Pinpoint the cell where the given text exists, returning its [x, y] midpoint coordinate. 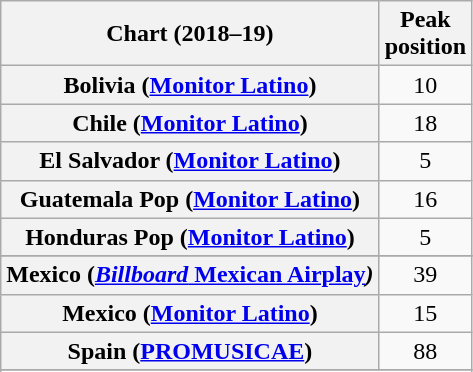
Guatemala Pop (Monitor Latino) [190, 199]
10 [425, 85]
18 [425, 123]
Chile (Monitor Latino) [190, 123]
Honduras Pop (Monitor Latino) [190, 237]
Bolivia (Monitor Latino) [190, 85]
39 [425, 275]
15 [425, 313]
88 [425, 351]
Mexico (Monitor Latino) [190, 313]
El Salvador (Monitor Latino) [190, 161]
Peakposition [425, 34]
Mexico (Billboard Mexican Airplay) [190, 275]
Spain (PROMUSICAE) [190, 351]
Chart (2018–19) [190, 34]
16 [425, 199]
